Provide the (x, y) coordinate of the cell's center where the given text is located.  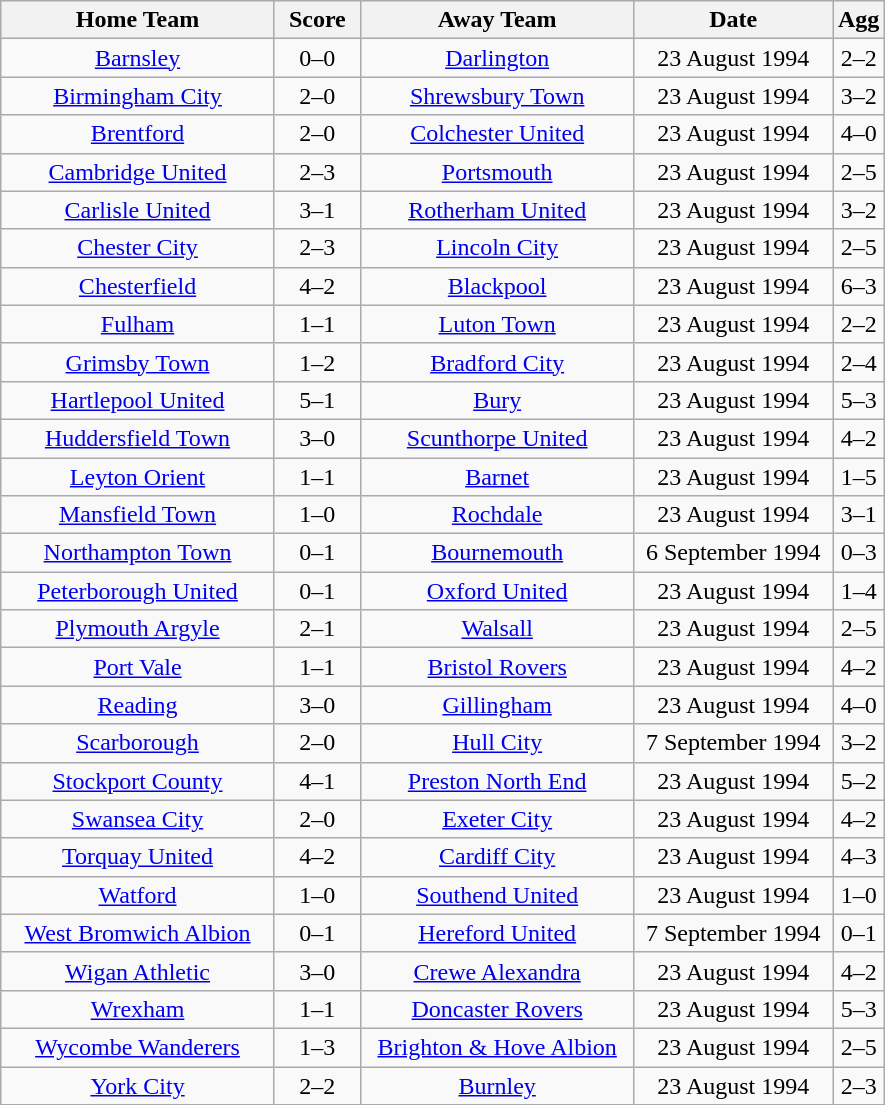
2–4 (858, 362)
1–3 (317, 1047)
Blackpool (497, 286)
Luton Town (497, 324)
1–2 (317, 362)
4–3 (858, 857)
6–3 (858, 286)
1–4 (858, 591)
Rotherham United (497, 210)
Cardiff City (497, 857)
Hartlepool United (138, 400)
1–5 (858, 477)
Brentford (138, 134)
Hereford United (497, 933)
Oxford United (497, 591)
Bradford City (497, 362)
Wigan Athletic (138, 971)
Swansea City (138, 819)
Gillingham (497, 705)
4–1 (317, 781)
Wycombe Wanderers (138, 1047)
Northampton Town (138, 553)
Away Team (497, 20)
Lincoln City (497, 248)
Colchester United (497, 134)
Burnley (497, 1085)
Watford (138, 895)
0–0 (317, 58)
5–1 (317, 400)
6 September 1994 (734, 553)
Chesterfield (138, 286)
Leyton Orient (138, 477)
Barnsley (138, 58)
Date (734, 20)
Bristol Rovers (497, 667)
Port Vale (138, 667)
Score (317, 20)
Exeter City (497, 819)
Preston North End (497, 781)
Darlington (497, 58)
Crewe Alexandra (497, 971)
Huddersfield Town (138, 438)
Portsmouth (497, 172)
Mansfield Town (138, 515)
Cambridge United (138, 172)
Shrewsbury Town (497, 96)
Plymouth Argyle (138, 629)
Doncaster Rovers (497, 1009)
5–2 (858, 781)
Home Team (138, 20)
West Bromwich Albion (138, 933)
Scunthorpe United (497, 438)
Chester City (138, 248)
Reading (138, 705)
Peterborough United (138, 591)
Carlisle United (138, 210)
Barnet (497, 477)
0–3 (858, 553)
Hull City (497, 743)
Rochdale (497, 515)
Birmingham City (138, 96)
Scarborough (138, 743)
Walsall (497, 629)
2–1 (317, 629)
Brighton & Hove Albion (497, 1047)
Bournemouth (497, 553)
Wrexham (138, 1009)
Agg (858, 20)
Bury (497, 400)
Stockport County (138, 781)
Grimsby Town (138, 362)
Torquay United (138, 857)
Southend United (497, 895)
York City (138, 1085)
Fulham (138, 324)
